Detect which cell encompasses the target text, then output its (x, y) center coordinate. 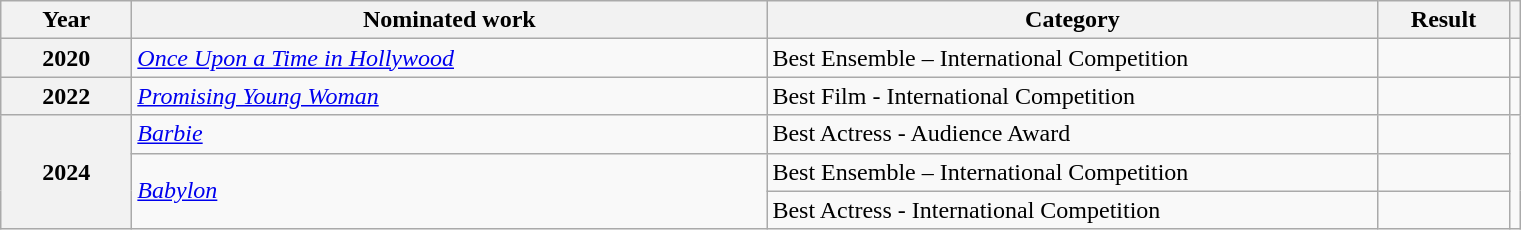
2022 (66, 96)
Barbie (450, 134)
2024 (66, 172)
Best Actress - Audience Award (1072, 134)
2020 (66, 58)
Best Film - International Competition (1072, 96)
Promising Young Woman (450, 96)
Year (66, 20)
Best Actress - International Competition (1072, 210)
Category (1072, 20)
Result (1444, 20)
Nominated work (450, 20)
Once Upon a Time in Hollywood (450, 58)
Babylon (450, 191)
